Scan for the cell matching the given text and deliver its (x, y) coordinate at center. 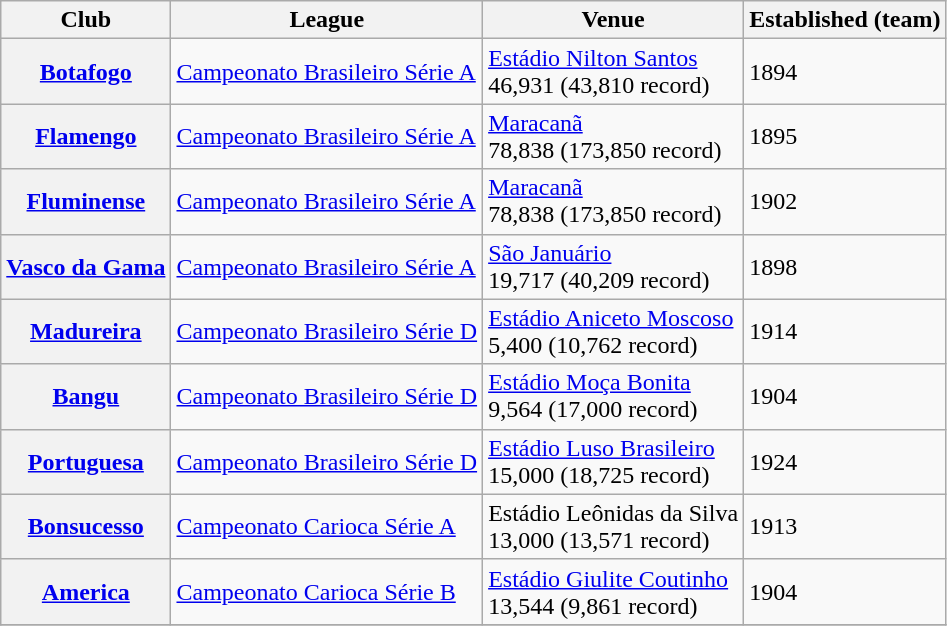
Estádio Aniceto Moscoso5,400 (10,762 record) (614, 332)
1902 (845, 202)
Estádio Luso Brasileiro15,000 (18,725 record) (614, 462)
1895 (845, 136)
Madureira (86, 332)
São Januário19,717 (40,209 record) (614, 266)
Campeonato Carioca Série B (327, 592)
1924 (845, 462)
Fluminense (86, 202)
1894 (845, 72)
Portuguesa (86, 462)
Estádio Leônidas da Silva13,000 (13,571 record) (614, 526)
Estádio Nilton Santos46,931 (43,810 record) (614, 72)
Estádio Moça Bonita9,564 (17,000 record) (614, 396)
Botafogo (86, 72)
Vasco da Gama (86, 266)
Flamengo (86, 136)
Campeonato Carioca Série A (327, 526)
Club (86, 20)
Bangu (86, 396)
1898 (845, 266)
America (86, 592)
Bonsucesso (86, 526)
Estádio Giulite Coutinho13,544 (9,861 record) (614, 592)
Venue (614, 20)
Established (team) (845, 20)
1914 (845, 332)
1913 (845, 526)
League (327, 20)
